Determine the [X, Y] coordinate at the center of the cell enclosing the given text.  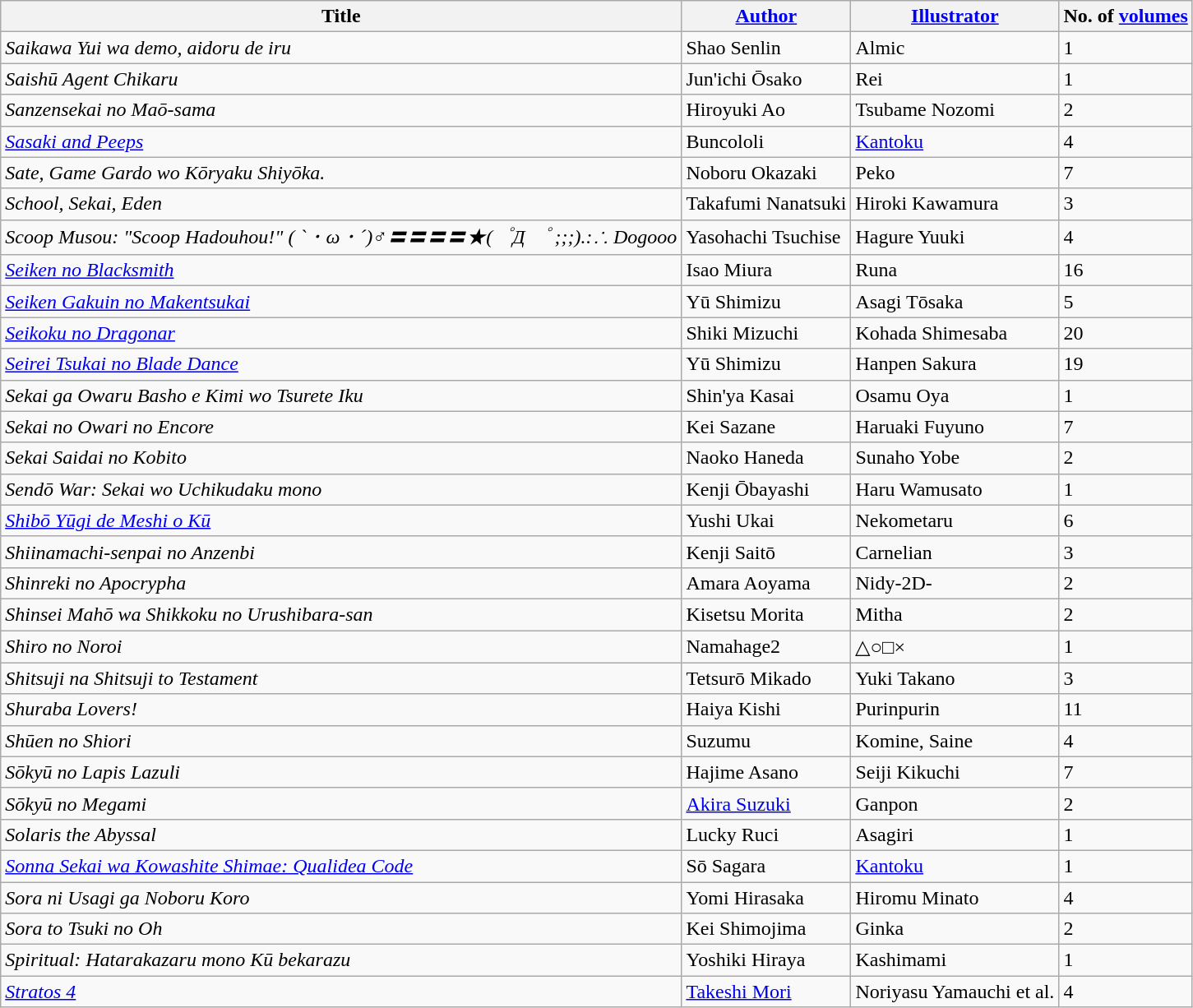
Sendō War: Sekai wo Uchikudaku mono [341, 489]
Akira Suzuki [766, 803]
Illustrator [955, 16]
Kohada Shimesaba [955, 333]
Haruaki Fuyuno [955, 427]
Hiroyuki Ao [766, 110]
Shibō Yūgi de Meshi o Kū [341, 520]
Tsubame Nozomi [955, 110]
Spiritual: Hatarakazaru mono Kū bekarazu [341, 960]
Takafumi Nanatsuki [766, 204]
Hagure Yuuki [955, 237]
Sekai Saidai no Kobito [341, 458]
Kei Shimojima [766, 929]
Lucky Ruci [766, 835]
Seiken Gakuin no Makentsukai [341, 302]
Peko [955, 173]
Naoko Haneda [766, 458]
6 [1126, 520]
Sōkyū no Megami [341, 803]
Isao Miura [766, 270]
Purinpurin [955, 710]
5 [1126, 302]
Mitha [955, 614]
Solaris the Abyssal [341, 835]
Kei Sazane [766, 427]
Shuraba Lovers! [341, 710]
Kashimami [955, 960]
Sate, Game Gardo wo Kōryaku Shiyōka. [341, 173]
Sonna Sekai wa Kowashite Shimae: Qualidea Code [341, 866]
Osamu Oya [955, 395]
Yushi Ukai [766, 520]
Sora ni Usagi ga Noboru Koro [341, 897]
Hanpen Sakura [955, 364]
Namahage2 [766, 646]
Saikawa Yui wa demo, aidoru de iru [341, 48]
Sasaki and Peeps [341, 141]
Stratos 4 [341, 992]
Carnelian [955, 552]
Takeshi Mori [766, 992]
Yomi Hirasaka [766, 897]
Shiki Mizuchi [766, 333]
Noboru Okazaki [766, 173]
Hajime Asano [766, 772]
Nekometaru [955, 520]
Ginka [955, 929]
Rei [955, 79]
Yoshiki Hiraya [766, 960]
Asagi Tōsaka [955, 302]
No. of volumes [1126, 16]
Sōkyū no Lapis Lazuli [341, 772]
△○□× [955, 646]
Shinreki no Apocrypha [341, 583]
Shiinamachi-senpai no Anzenbi [341, 552]
Yuki Takano [955, 678]
Kenji Saitō [766, 552]
Nidy-2D- [955, 583]
Sō Sagara [766, 866]
Komine, Saine [955, 741]
Sekai ga Owaru Basho e Kimi wo Tsurete Iku [341, 395]
19 [1126, 364]
Shao Senlin [766, 48]
Author [766, 16]
Title [341, 16]
Seiken no Blacksmith [341, 270]
Shin'ya Kasai [766, 395]
Runa [955, 270]
Seirei Tsukai no Blade Dance [341, 364]
Saishū Agent Chikaru [341, 79]
Buncololi [766, 141]
Tetsurō Mikado [766, 678]
Sunaho Yobe [955, 458]
Shinsei Mahō wa Shikkoku no Urushibara-san [341, 614]
Shūen no Shiori [341, 741]
Noriyasu Yamauchi et al. [955, 992]
Jun'ichi Ōsako [766, 79]
Shitsuji na Shitsuji to Testament [341, 678]
Hiromu Minato [955, 897]
Haiya Kishi [766, 710]
Sora to Tsuki no Oh [341, 929]
Yasohachi Tsuchise [766, 237]
Scoop Musou: "Scoop Hadouhou!" ( `・ω・´)♂〓〓〓〓★(゜Д ゜ ;;;).:∴ Dogooo [341, 237]
Seikoku no Dragonar [341, 333]
20 [1126, 333]
16 [1126, 270]
Kenji Ōbayashi [766, 489]
11 [1126, 710]
Sekai no Owari no Encore [341, 427]
Amara Aoyama [766, 583]
Seiji Kikuchi [955, 772]
School, Sekai, Eden [341, 204]
Hiroki Kawamura [955, 204]
Almic [955, 48]
Sanzensekai no Maō-sama [341, 110]
Kisetsu Morita [766, 614]
Asagiri [955, 835]
Haru Wamusato [955, 489]
Ganpon [955, 803]
Shiro no Noroi [341, 646]
Suzumu [766, 741]
